Return (X, Y) of the center of cell containing provided text 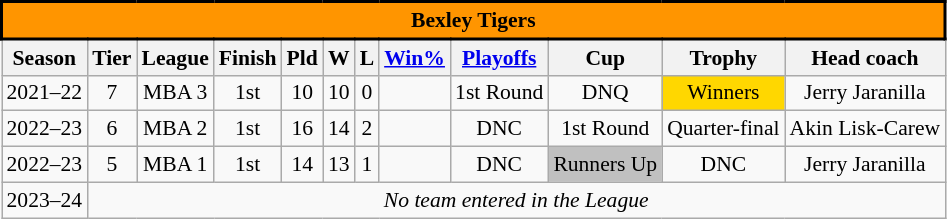
0 (368, 93)
No team entered in the League (516, 200)
2023–24 (45, 200)
2 (368, 129)
MBA 2 (174, 129)
Win% (414, 57)
Quarter-final (723, 129)
Bexley Tigers (474, 20)
13 (339, 165)
Runners Up (605, 165)
L (368, 57)
MBA 1 (174, 165)
6 (112, 129)
Tier (112, 57)
League (174, 57)
Winners (723, 93)
Finish (248, 57)
DNQ (605, 93)
Playoffs (499, 57)
1 (368, 165)
Akin Lisk-Carew (866, 129)
Head coach (866, 57)
MBA 3 (174, 93)
Pld (302, 57)
16 (302, 129)
2021–22 (45, 93)
W (339, 57)
7 (112, 93)
Trophy (723, 57)
5 (112, 165)
Season (45, 57)
Cup (605, 57)
